Return the [x, y] coordinate for the center point of the cell that contains the specified text.  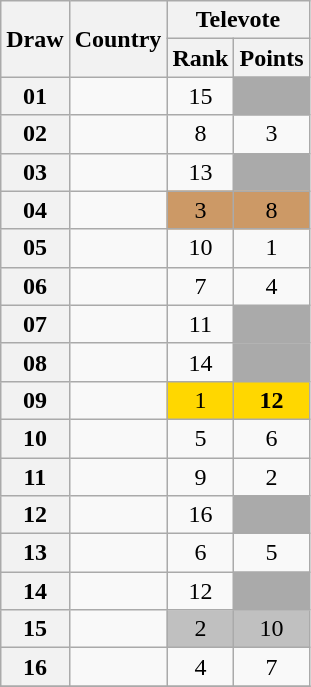
Draw [35, 39]
9 [200, 477]
01 [35, 96]
09 [35, 400]
Televote [238, 20]
Rank [200, 58]
03 [35, 172]
07 [35, 324]
05 [35, 248]
Country [118, 39]
06 [35, 286]
04 [35, 210]
Points [272, 58]
08 [35, 362]
02 [35, 134]
